Scan for the cell matching the given text and deliver its [X, Y] coordinate at center. 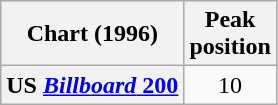
Peakposition [230, 34]
10 [230, 85]
US Billboard 200 [92, 85]
Chart (1996) [92, 34]
